From the cell containing the given text, extract its center point as [x, y] coordinate. 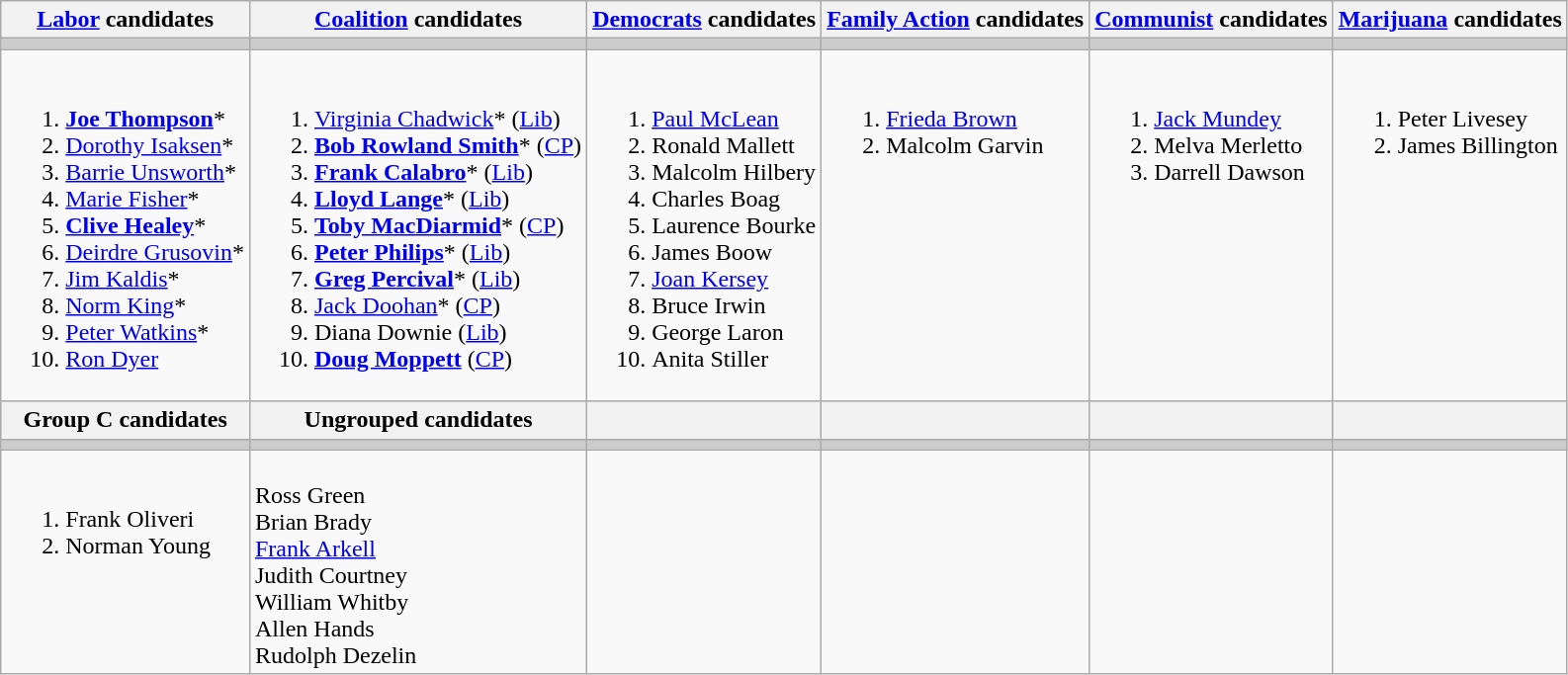
Marijuana candidates [1449, 20]
Frieda BrownMalcolm Garvin [955, 225]
Ungrouped candidates [417, 420]
Group C candidates [126, 420]
Communist candidates [1211, 20]
Ross Green Brian Brady Frank Arkell Judith Courtney William Whitby Allen Hands Rudolph Dezelin [417, 561]
Peter LiveseyJames Billington [1449, 225]
Frank OliveriNorman Young [126, 561]
Coalition candidates [417, 20]
Joe Thompson*Dorothy Isaksen*Barrie Unsworth*Marie Fisher*Clive Healey*Deirdre Grusovin*Jim Kaldis*Norm King*Peter Watkins*Ron Dyer [126, 225]
Paul McLeanRonald MallettMalcolm HilberyCharles BoagLaurence BourkeJames BoowJoan KerseyBruce IrwinGeorge LaronAnita Stiller [704, 225]
Jack MundeyMelva MerlettoDarrell Dawson [1211, 225]
Labor candidates [126, 20]
Democrats candidates [704, 20]
Family Action candidates [955, 20]
